Return the [X, Y] coordinate for the center point of the cell that contains the specified text.  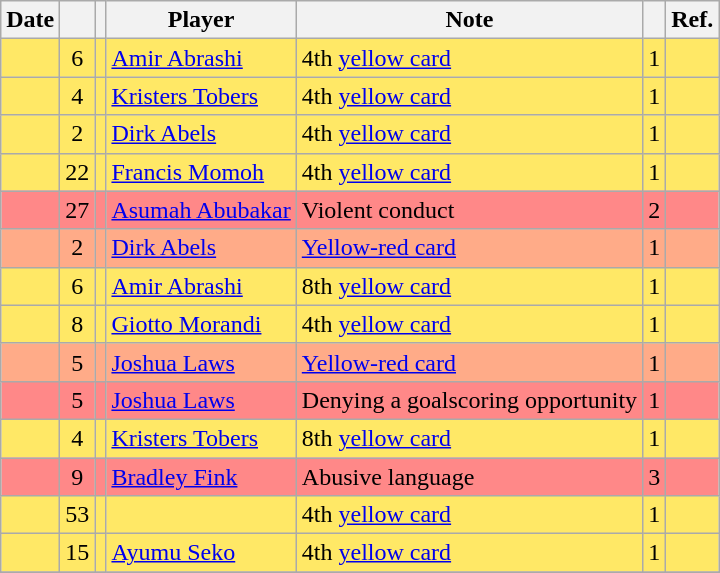
Denying a goalscoring opportunity [469, 400]
Violent conduct [469, 210]
Ayumu Seko [201, 553]
Bradley Fink [201, 477]
9 [78, 477]
Francis Momoh [201, 172]
8 [78, 324]
3 [654, 477]
Asumah Abubakar [201, 210]
Ref. [692, 20]
15 [78, 553]
Note [469, 20]
27 [78, 210]
Giotto Morandi [201, 324]
Abusive language [469, 477]
Player [201, 20]
22 [78, 172]
Date [30, 20]
53 [78, 515]
